Capture the cell that displays the provided text and extract its (X, Y) central coordinate. 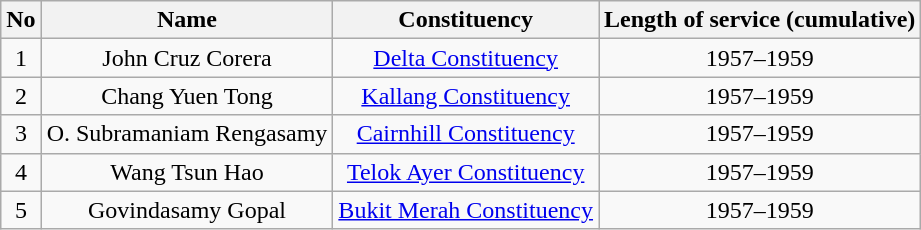
John Cruz Corera (187, 58)
Govindasamy Gopal (187, 210)
3 (21, 134)
2 (21, 96)
Bukit Merah Constituency (466, 210)
Kallang Constituency (466, 96)
Delta Constituency (466, 58)
O. Subramaniam Rengasamy (187, 134)
Wang Tsun Hao (187, 172)
Constituency (466, 20)
4 (21, 172)
Chang Yuen Tong (187, 96)
Cairnhill Constituency (466, 134)
Telok Ayer Constituency (466, 172)
Name (187, 20)
Length of service (cumulative) (760, 20)
No (21, 20)
1 (21, 58)
5 (21, 210)
